Determine the [X, Y] coordinate at the center of the cell enclosing the given text.  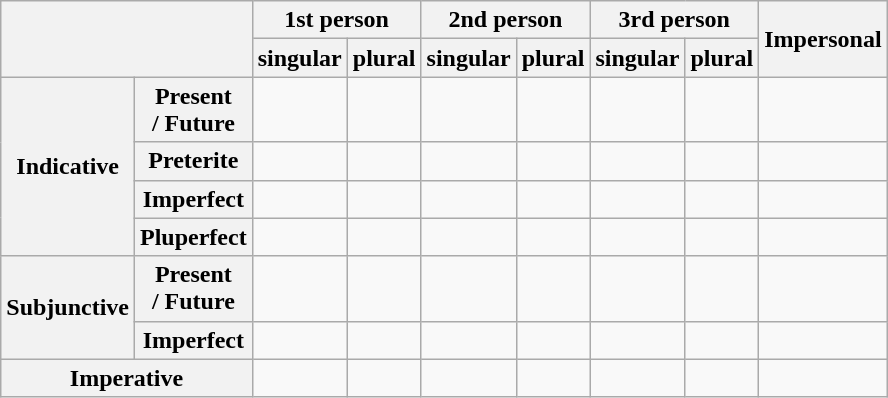
Preterite [194, 161]
Impersonal [823, 39]
1st person [336, 20]
Indicative [68, 166]
Imperative [126, 378]
Pluperfect [194, 237]
Subjunctive [68, 308]
3rd person [674, 20]
2nd person [506, 20]
